Find where the given text appears and provide that cell's center as [x, y] coordinate. 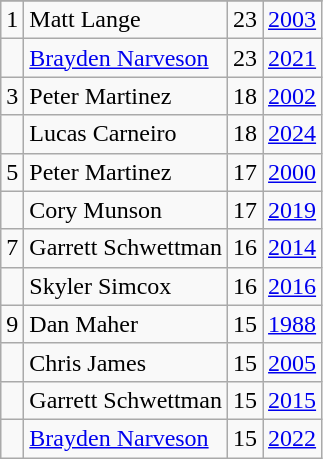
Matt Lange [126, 20]
2015 [292, 400]
2021 [292, 58]
9 [12, 324]
2014 [292, 248]
Skyler Simcox [126, 286]
Dan Maher [126, 324]
1988 [292, 324]
2000 [292, 172]
2002 [292, 96]
7 [12, 248]
Cory Munson [126, 210]
Chris James [126, 362]
2022 [292, 438]
1 [12, 20]
Lucas Carneiro [126, 134]
2005 [292, 362]
5 [12, 172]
3 [12, 96]
2016 [292, 286]
2003 [292, 20]
2019 [292, 210]
2024 [292, 134]
